Find where the given text appears and provide that cell's center as (X, Y) coordinate. 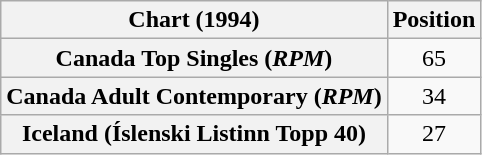
27 (434, 134)
Chart (1994) (194, 20)
Canada Adult Contemporary (RPM) (194, 96)
Canada Top Singles (RPM) (194, 58)
65 (434, 58)
Position (434, 20)
34 (434, 96)
Iceland (Íslenski Listinn Topp 40) (194, 134)
